Scan for the cell matching the given text and deliver its (x, y) coordinate at center. 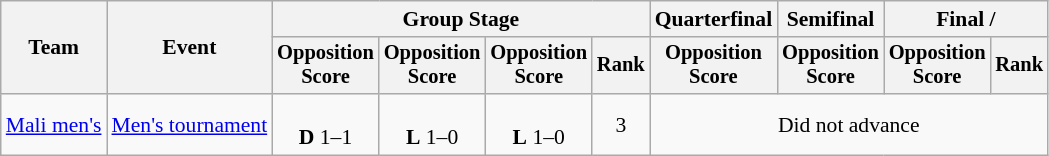
Quarterfinal (714, 19)
Men's tournament (189, 124)
Mali men's (54, 124)
Event (189, 48)
Did not advance (849, 124)
Group Stage (460, 19)
Team (54, 48)
Final / (966, 19)
Semifinal (830, 19)
D 1–1 (326, 124)
3 (621, 124)
